Identify which cell holds the provided text, then report its [X, Y] central coordinate. 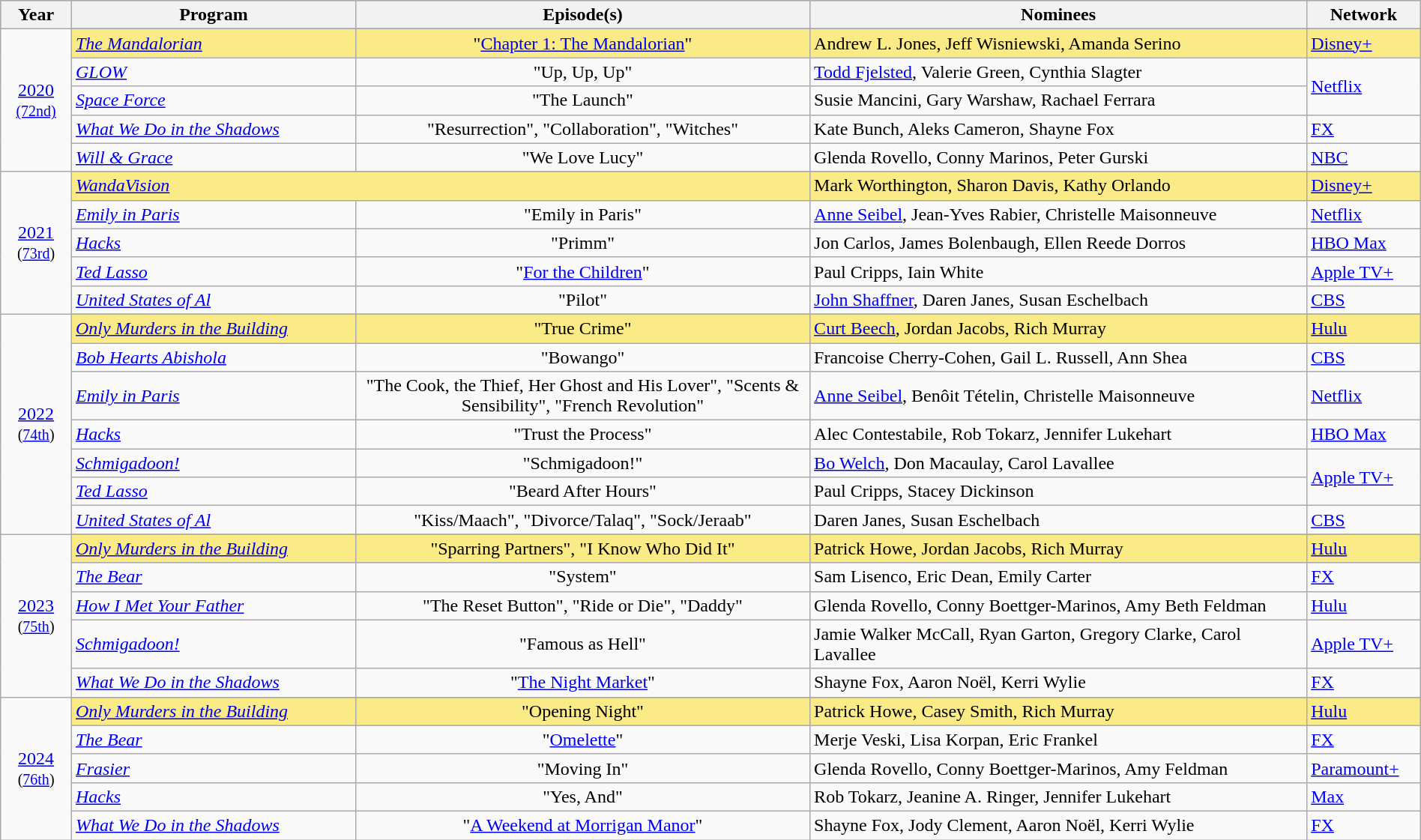
Episode(s) [582, 15]
Max [1364, 797]
Merje Veski, Lisa Korpan, Eric Frankel [1058, 740]
Rob Tokarz, Jeanine A. Ringer, Jennifer Lukehart [1058, 797]
"Sparring Partners", "I Know Who Did It" [582, 549]
"The Cook, the Thief, Her Ghost and His Lover", "Scents & Sensibility", "French Revolution" [582, 396]
2020(72nd) [36, 100]
2023(75th) [36, 616]
Todd Fjelsted, Valerie Green, Cynthia Slagter [1058, 72]
Program [213, 15]
Anne Seibel, Jean-Yves Rabier, Christelle Maisonneuve [1058, 214]
2022(74th) [36, 424]
WandaVision [441, 186]
2024(76th) [36, 768]
Shayne Fox, Jody Clement, Aaron Noël, Kerri Wylie [1058, 825]
"Up, Up, Up" [582, 72]
"The Reset Button", "Ride or Die", "Daddy" [582, 605]
The Mandalorian [213, 43]
NBC [1364, 157]
"For the Children" [582, 271]
"Resurrection", "Collaboration", "Witches" [582, 129]
"Emily in Paris" [582, 214]
"The Night Market" [582, 683]
Year [36, 15]
How I Met Your Father [213, 605]
"True Crime" [582, 328]
Paul Cripps, Stacey Dickinson [1058, 492]
Glenda Rovello, Conny Boettger-Marinos, Amy Feldman [1058, 768]
Bob Hearts Abishola [213, 357]
Mark Worthington, Sharon Davis, Kathy Orlando [1058, 186]
Anne Seibel, Benôit Tételin, Christelle Maisonneuve [1058, 396]
Susie Mancini, Gary Warshaw, Rachael Ferrara [1058, 100]
"Yes, And" [582, 797]
John Shaffner, Daren Janes, Susan Eschelbach [1058, 300]
Jamie Walker McCall, Ryan Garton, Gregory Clarke, Carol Lavallee [1058, 644]
"Bowango" [582, 357]
Curt Beech, Jordan Jacobs, Rich Murray [1058, 328]
"Trust the Process" [582, 435]
"The Launch" [582, 100]
"Schmigadoon!" [582, 463]
"Pilot" [582, 300]
Will & Grace [213, 157]
Patrick Howe, Jordan Jacobs, Rich Murray [1058, 549]
Jon Carlos, James Bolenbaugh, Ellen Reede Dorros [1058, 243]
Glenda Rovello, Conny Marinos, Peter Gurski [1058, 157]
Shayne Fox, Aaron Noël, Kerri Wylie [1058, 683]
Francoise Cherry-Cohen, Gail L. Russell, Ann Shea [1058, 357]
"Moving In" [582, 768]
Paramount+ [1364, 768]
"We Love Lucy" [582, 157]
"Beard After Hours" [582, 492]
Paul Cripps, Iain White [1058, 271]
Nominees [1058, 15]
Space Force [213, 100]
"Famous as Hell" [582, 644]
"Kiss/Maach", "Divorce/Talaq", "Sock/Jeraab" [582, 520]
Daren Janes, Susan Eschelbach [1058, 520]
Kate Bunch, Aleks Cameron, Shayne Fox [1058, 129]
2021(73rd) [36, 243]
"Chapter 1: The Mandalorian" [582, 43]
"Omelette" [582, 740]
"A Weekend at Morrigan Manor" [582, 825]
Glenda Rovello, Conny Boettger-Marinos, Amy Beth Feldman [1058, 605]
Patrick Howe, Casey Smith, Rich Murray [1058, 711]
Bo Welch, Don Macaulay, Carol Lavallee [1058, 463]
Andrew L. Jones, Jeff Wisniewski, Amanda Serino [1058, 43]
Sam Lisenco, Eric Dean, Emily Carter [1058, 577]
"Opening Night" [582, 711]
"Primm" [582, 243]
Network [1364, 15]
Frasier [213, 768]
Alec Contestabile, Rob Tokarz, Jennifer Lukehart [1058, 435]
"System" [582, 577]
GLOW [213, 72]
